Determine the (x, y) coordinate at the center of the cell enclosing the given text.  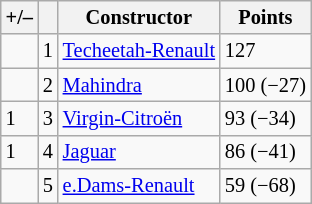
Mahindra (139, 85)
+/– (20, 17)
4 (48, 152)
86 (−41) (266, 152)
Points (266, 17)
93 (−34) (266, 118)
2 (48, 85)
Jaguar (139, 152)
3 (48, 118)
100 (−27) (266, 85)
59 (−68) (266, 186)
Constructor (139, 17)
Techeetah-Renault (139, 51)
5 (48, 186)
127 (266, 51)
Virgin-Citroën (139, 118)
e.Dams-Renault (139, 186)
